Determine the (X, Y) coordinate at the center of the cell enclosing the given text.  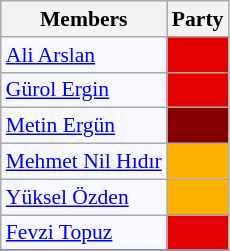
Gürol Ergin (84, 90)
Yüksel Özden (84, 197)
Metin Ergün (84, 126)
Party (198, 19)
Fevzi Topuz (84, 233)
Mehmet Nil Hıdır (84, 162)
Members (84, 19)
Ali Arslan (84, 55)
